From the cell containing the given text, extract its center point as (x, y) coordinate. 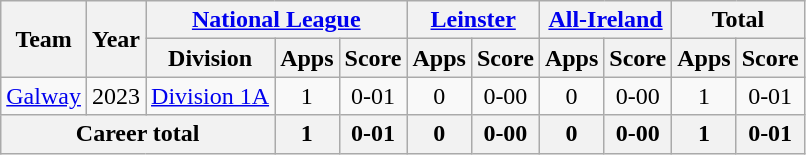
Division 1A (210, 96)
Galway (44, 96)
2023 (116, 96)
Year (116, 39)
Career total (138, 134)
Total (738, 20)
All-Ireland (605, 20)
Division (210, 58)
National League (276, 20)
Team (44, 39)
Leinster (473, 20)
